Detect which cell encompasses the target text, then output its (X, Y) center coordinate. 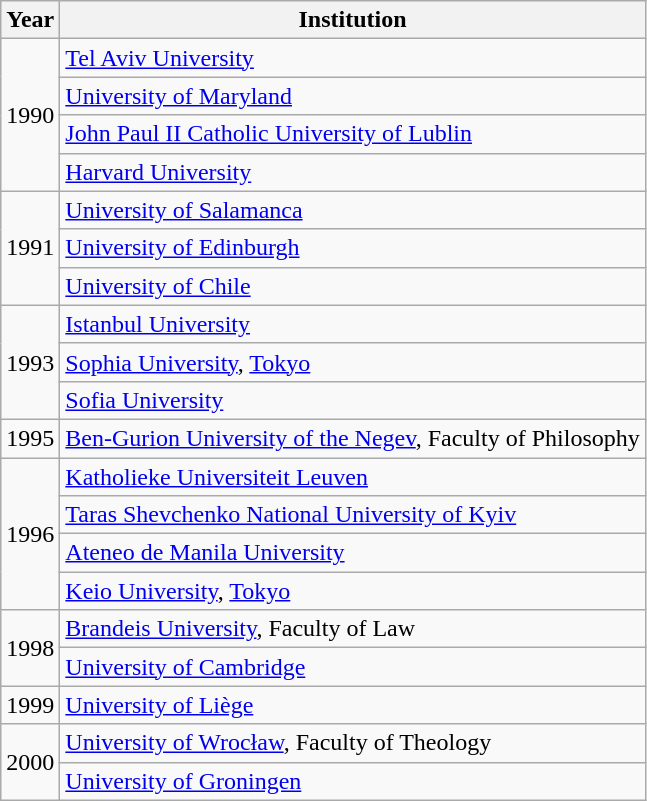
Sophia University, Tokyo (352, 362)
1990 (30, 115)
Brandeis University, Faculty of Law (352, 629)
Keio University, Tokyo (352, 591)
Ateneo de Manila University (352, 553)
1996 (30, 534)
Katholieke Universiteit Leuven (352, 477)
Year (30, 20)
John Paul II Catholic University of Lublin (352, 134)
Taras Shevchenko National University of Kyiv (352, 515)
Institution (352, 20)
University of Chile (352, 286)
1998 (30, 648)
University of Groningen (352, 781)
University of Edinburgh (352, 248)
1991 (30, 248)
1999 (30, 705)
Istanbul University (352, 324)
University of Cambridge (352, 667)
University of Liège (352, 705)
University of Wrocław, Faculty of Theology (352, 743)
Tel Aviv University (352, 58)
University of Maryland (352, 96)
University of Salamanca (352, 210)
2000 (30, 762)
1995 (30, 438)
Ben-Gurion University of the Negev, Faculty of Philosophy (352, 438)
Sofia University (352, 400)
1993 (30, 362)
Harvard University (352, 172)
